Identify which cell holds the provided text, then report its (X, Y) central coordinate. 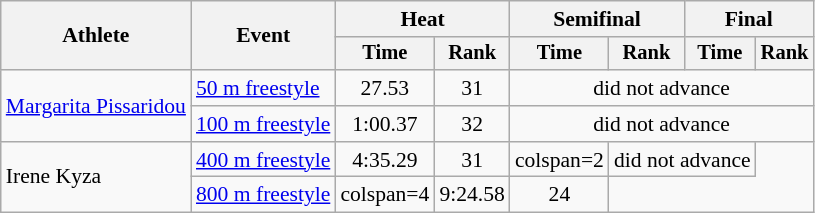
Final (748, 19)
24 (560, 195)
Event (263, 36)
1:00.37 (384, 124)
4:35.29 (384, 160)
Semifinal (597, 19)
32 (472, 124)
50 m freestyle (263, 88)
27.53 (384, 88)
colspan=4 (384, 195)
Heat (422, 19)
Irene Kyza (96, 178)
800 m freestyle (263, 195)
Athlete (96, 36)
colspan=2 (560, 160)
9:24.58 (472, 195)
100 m freestyle (263, 124)
Margarita Pissaridou (96, 106)
400 m freestyle (263, 160)
